For the text-containing cell, return its midpoint in [x, y] coordinate format. 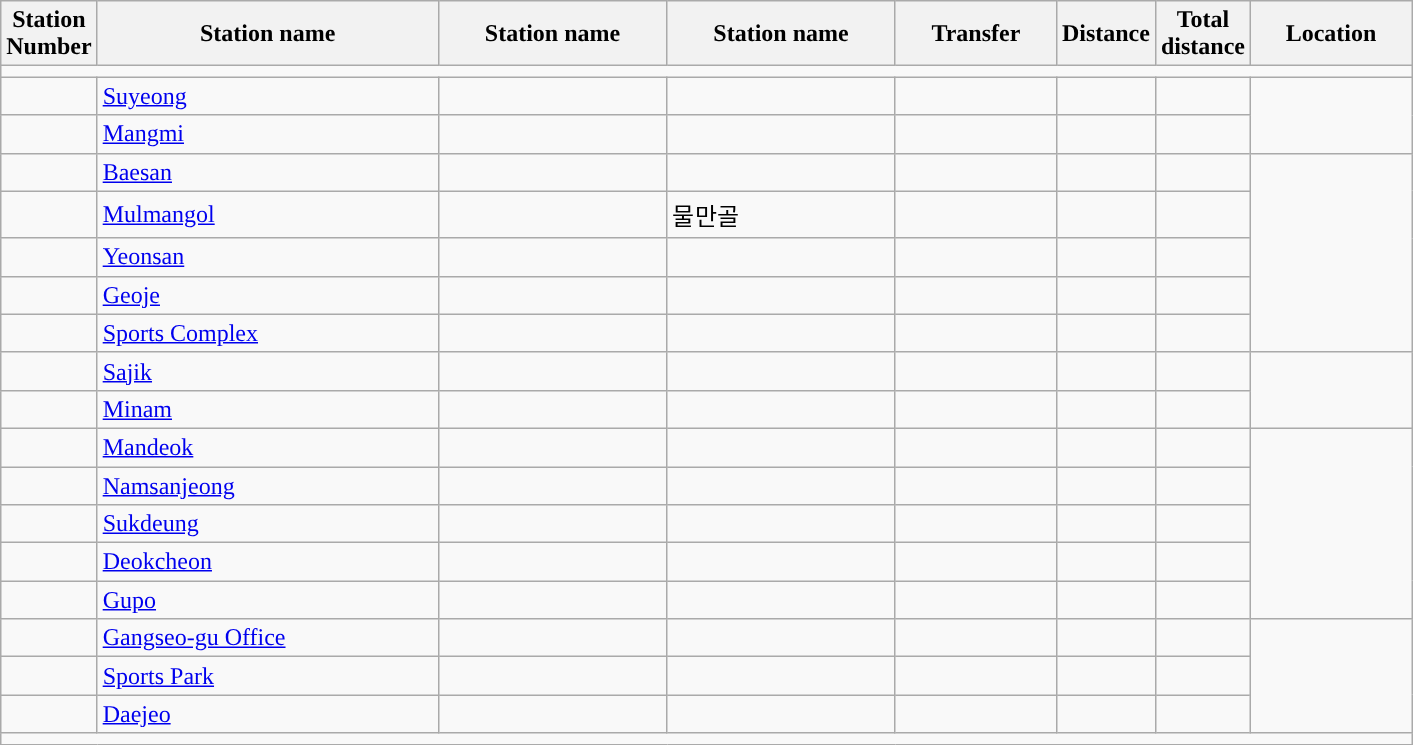
Suyeong [268, 96]
Sukdeung [268, 524]
Gangseo-gu Office [268, 638]
Baesan [268, 172]
Namsanjeong [268, 485]
Yeonsan [268, 257]
Mandeok [268, 447]
Mulmangol [268, 214]
Distance [1106, 34]
Minam [268, 409]
물만골 [782, 214]
Totaldistance [1202, 34]
Sports Complex [268, 333]
Transfer [976, 34]
Gupo [268, 600]
StationNumber [49, 34]
Mangmi [268, 134]
Location [1332, 34]
Deokcheon [268, 562]
Sajik [268, 371]
Daejeo [268, 714]
Sports Park [268, 676]
Geoje [268, 295]
